Detect which cell encompasses the target text, then output its (X, Y) center coordinate. 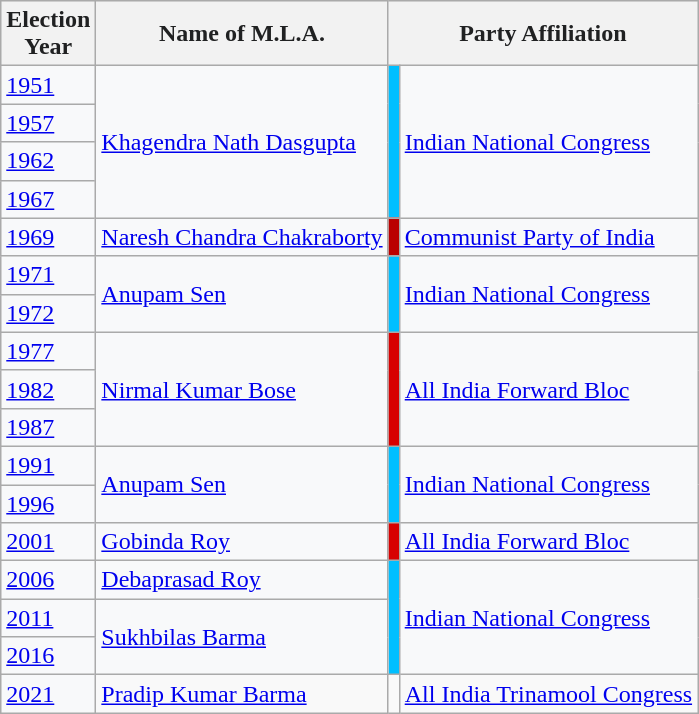
Khagendra Nath Dasgupta (242, 142)
1972 (48, 313)
1962 (48, 161)
1967 (48, 199)
1951 (48, 85)
2021 (48, 694)
2006 (48, 580)
Nirmal Kumar Bose (242, 389)
Pradip Kumar Barma (242, 694)
2001 (48, 542)
1957 (48, 123)
ElectionYear (48, 34)
Debaprasad Roy (242, 580)
2016 (48, 656)
1982 (48, 389)
1996 (48, 503)
Name of M.L.A. (242, 34)
1991 (48, 465)
2011 (48, 618)
Communist Party of India (548, 237)
All India Trinamool Congress (548, 694)
1969 (48, 237)
Naresh Chandra Chakraborty (242, 237)
Sukhbilas Barma (242, 637)
1971 (48, 275)
Party Affiliation (542, 34)
Gobinda Roy (242, 542)
1987 (48, 427)
1977 (48, 351)
